Detect which cell encompasses the target text, then output its [x, y] center coordinate. 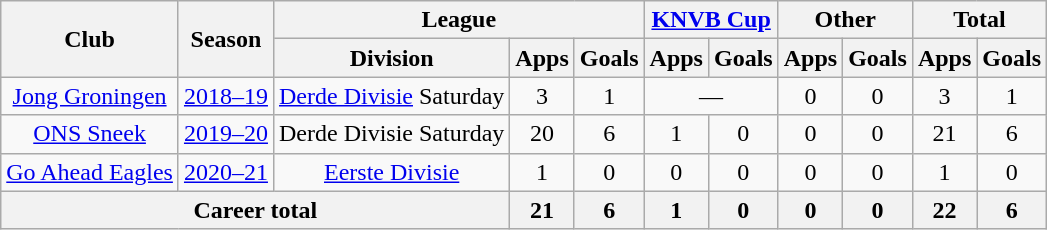
ONS Sneek [90, 134]
League [458, 20]
— [711, 96]
Division [391, 58]
Jong Groningen [90, 96]
2020–21 [226, 172]
Eerste Divisie [391, 172]
Other [845, 20]
Season [226, 39]
2018–19 [226, 96]
22 [944, 210]
Club [90, 39]
Go Ahead Eagles [90, 172]
KNVB Cup [711, 20]
Career total [256, 210]
2019–20 [226, 134]
Total [979, 20]
20 [542, 134]
